Return the (X, Y) coordinate for the center point of the cell that contains the specified text.  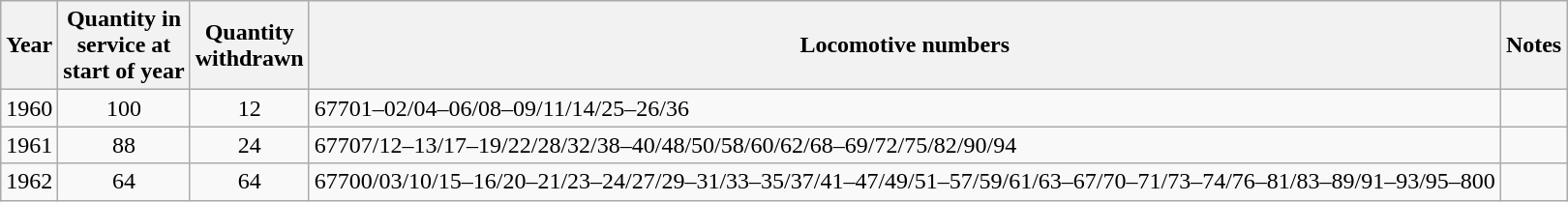
12 (250, 108)
1960 (29, 108)
88 (124, 145)
Quantity inservice atstart of year (124, 45)
100 (124, 108)
67701–02/04–06/08–09/11/14/25–26/36 (904, 108)
67700/03/10/15–16/20–21/23–24/27/29–31/33–35/37/41–47/49/51–57/59/61/63–67/70–71/73–74/76–81/83–89/91–93/95–800 (904, 182)
Locomotive numbers (904, 45)
24 (250, 145)
1962 (29, 182)
Quantitywithdrawn (250, 45)
1961 (29, 145)
Notes (1533, 45)
67707/12–13/17–19/22/28/32/38–40/48/50/58/60/62/68–69/72/75/82/90/94 (904, 145)
Year (29, 45)
